Extract the [x, y] coordinate from the center of the cell holding the provided text.  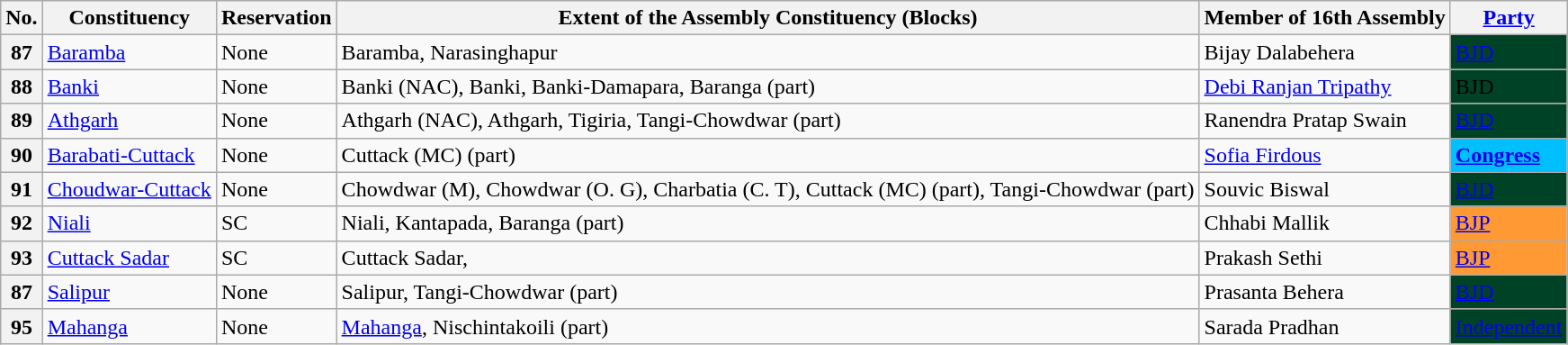
95 [22, 326]
88 [22, 86]
Chowdwar (M), Chowdwar (O. G), Charbatia (C. T), Cuttack (MC) (part), Tangi-Chowdwar (part) [768, 189]
Athgarh [130, 121]
Prakash Sethi [1324, 258]
93 [22, 258]
Cuttack Sadar [130, 258]
Member of 16th Assembly [1324, 18]
Cuttack (MC) (part) [768, 155]
Barabati-Cuttack [130, 155]
Mahanga, Nischintakoili (part) [768, 326]
Constituency [130, 18]
Baramba, Narasinghapur [768, 52]
89 [22, 121]
Debi Ranjan Tripathy [1324, 86]
Independent [1509, 326]
Chhabi Mallik [1324, 223]
Mahanga [130, 326]
90 [22, 155]
92 [22, 223]
Party [1509, 18]
Congress [1509, 155]
Salipur [130, 292]
Prasanta Behera [1324, 292]
Reservation [276, 18]
Sarada Pradhan [1324, 326]
91 [22, 189]
Athgarh (NAC), Athgarh, Tigiria, Tangi-Chowdwar (part) [768, 121]
Niali, Kantapada, Baranga (part) [768, 223]
Salipur, Tangi-Chowdwar (part) [768, 292]
Banki [130, 86]
Choudwar-Cuttack [130, 189]
No. [22, 18]
Niali [130, 223]
Ranendra Pratap Swain [1324, 121]
Baramba [130, 52]
Extent of the Assembly Constituency (Blocks) [768, 18]
Bijay Dalabehera [1324, 52]
Souvic Biswal [1324, 189]
Cuttack Sadar, [768, 258]
Banki (NAC), Banki, Banki-Damapara, Baranga (part) [768, 86]
Sofia Firdous [1324, 155]
